Return (X, Y) of the center of cell containing provided text 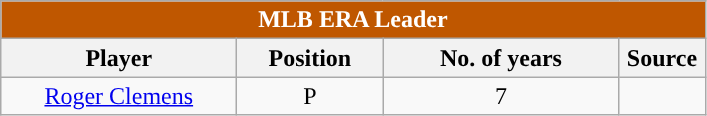
Player (119, 58)
MLB ERA Leader (353, 20)
Source (662, 58)
7 (501, 96)
P (310, 96)
No. of years (501, 58)
Roger Clemens (119, 96)
Position (310, 58)
